From the cell containing the given text, extract its center point as [X, Y] coordinate. 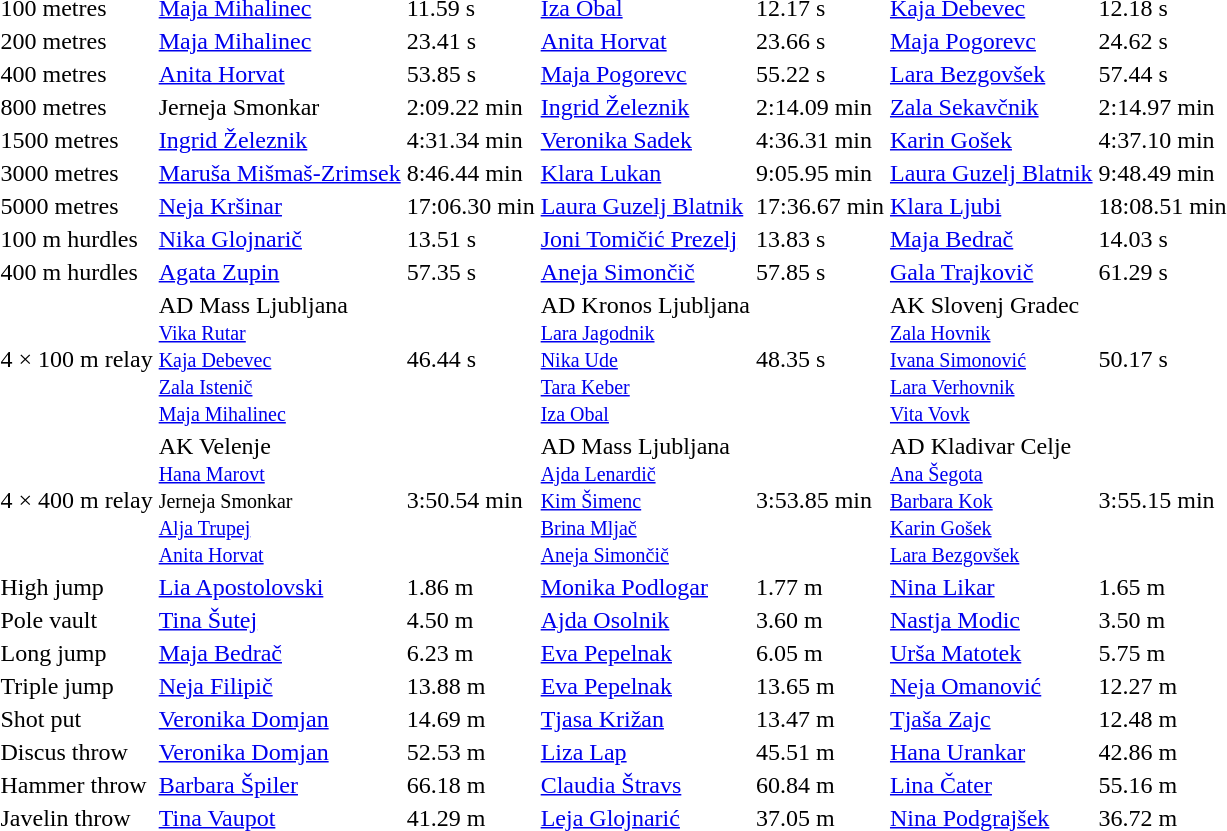
Tina Šutej [280, 620]
AK VelenjeHana MarovtJerneja SmonkarAlja TrupejAnita Horvat [280, 500]
Ajda Osolnik [645, 620]
13.65 m [820, 686]
4:31.34 min [470, 140]
1.86 m [470, 587]
66.18 m [470, 785]
Monika Podlogar [645, 587]
13.51 s [470, 239]
Joni Tomičić Prezelj [645, 239]
Nina Likar [991, 587]
13.47 m [820, 719]
1.77 m [820, 587]
23.41 s [470, 41]
14.69 m [470, 719]
AD Mass LjubljanaVika RutarKaja DebevecZala IsteničMaja Mihalinec [280, 359]
Lara Bezgovšek [991, 74]
AD Kladivar CeljeAna ŠegotaBarbara KokKarin GošekLara Bezgovšek [991, 500]
Maja Mihalinec [280, 41]
6.23 m [470, 653]
AK Slovenj GradecZala HovnikIvana SimonovićLara VerhovnikVita Vovk [991, 359]
9:05.95 min [820, 173]
Agata Zupin [280, 272]
3:50.54 min [470, 500]
Maruša Mišmaš-Zrimsek [280, 173]
55.22 s [820, 74]
Nastja Modic [991, 620]
2:14.09 min [820, 107]
3:53.85 min [820, 500]
Karin Gošek [991, 140]
Neja Kršinar [280, 206]
52.53 m [470, 752]
Jerneja Smonkar [280, 107]
3.60 m [820, 620]
Aneja Simončič [645, 272]
53.85 s [470, 74]
17:06.30 min [470, 206]
AD Mass LjubljanaAjda LenardičKim ŠimencBrina MljačAneja Simončič [645, 500]
60.84 m [820, 785]
Gala Trajkovič [991, 272]
Lia Apostolovski [280, 587]
48.35 s [820, 359]
4.50 m [470, 620]
Klara Lukan [645, 173]
45.51 m [820, 752]
4:36.31 min [820, 140]
AD Kronos LjubljanaLara JagodnikNika UdeTara KeberIza Obal [645, 359]
17:36.67 min [820, 206]
Veronika Sadek [645, 140]
2:09.22 min [470, 107]
Claudia Štravs [645, 785]
13.88 m [470, 686]
8:46.44 min [470, 173]
23.66 s [820, 41]
6.05 m [820, 653]
Neja Omanović [991, 686]
Neja Filipič [280, 686]
Hana Urankar [991, 752]
Liza Lap [645, 752]
57.85 s [820, 272]
Nika Glojnarič [280, 239]
57.35 s [470, 272]
Barbara Špiler [280, 785]
13.83 s [820, 239]
Klara Ljubi [991, 206]
Tjasa Križan [645, 719]
Lina Čater [991, 785]
46.44 s [470, 359]
Urša Matotek [991, 653]
Tjaša Zajc [991, 719]
Zala Sekavčnik [991, 107]
